Capture the cell that displays the provided text and extract its [X, Y] central coordinate. 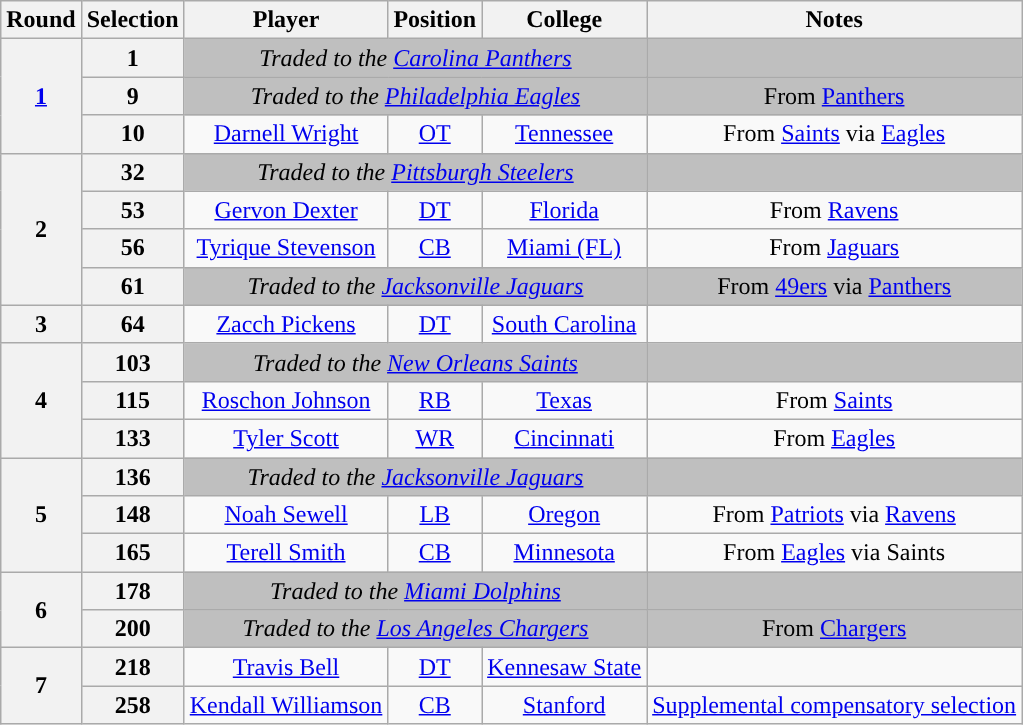
56 [132, 248]
Selection [132, 20]
Tyrique Stevenson [286, 248]
Roschon Johnson [286, 400]
6 [41, 610]
Position [435, 20]
Gervon Dexter [286, 210]
Cincinnati [564, 438]
103 [132, 362]
Florida [564, 210]
From Eagles via Saints [834, 553]
2 [41, 229]
From Ravens [834, 210]
Travis Bell [286, 667]
Zacch Pickens [286, 324]
9 [132, 96]
From 49ers via Panthers [834, 286]
OT [435, 134]
178 [132, 591]
Notes [834, 20]
LB [435, 515]
Traded to the Carolina Panthers [415, 58]
53 [132, 210]
115 [132, 400]
Darnell Wright [286, 134]
148 [132, 515]
RB [435, 400]
Stanford [564, 705]
61 [132, 286]
Supplemental compensatory selection [834, 705]
Miami (FL) [564, 248]
Traded to the Philadelphia Eagles [415, 96]
Round [41, 20]
200 [132, 629]
5 [41, 515]
From Patriots via Ravens [834, 515]
64 [132, 324]
136 [132, 477]
Kennesaw State [564, 667]
Tennessee [564, 134]
Traded to the New Orleans Saints [415, 362]
Terell Smith [286, 553]
WR [435, 438]
From Saints via Eagles [834, 134]
Texas [564, 400]
From Saints [834, 400]
From Chargers [834, 629]
7 [41, 686]
10 [132, 134]
Traded to the Pittsburgh Steelers [415, 172]
Oregon [564, 515]
Traded to the Los Angeles Chargers [415, 629]
From Jaguars [834, 248]
Noah Sewell [286, 515]
3 [41, 324]
32 [132, 172]
College [564, 20]
Player [286, 20]
From Panthers [834, 96]
258 [132, 705]
Traded to the Miami Dolphins [415, 591]
218 [132, 667]
Tyler Scott [286, 438]
South Carolina [564, 324]
133 [132, 438]
165 [132, 553]
Minnesota [564, 553]
From Eagles [834, 438]
Kendall Williamson [286, 705]
4 [41, 400]
